Pinpoint the cell where the given text exists, returning its (X, Y) midpoint coordinate. 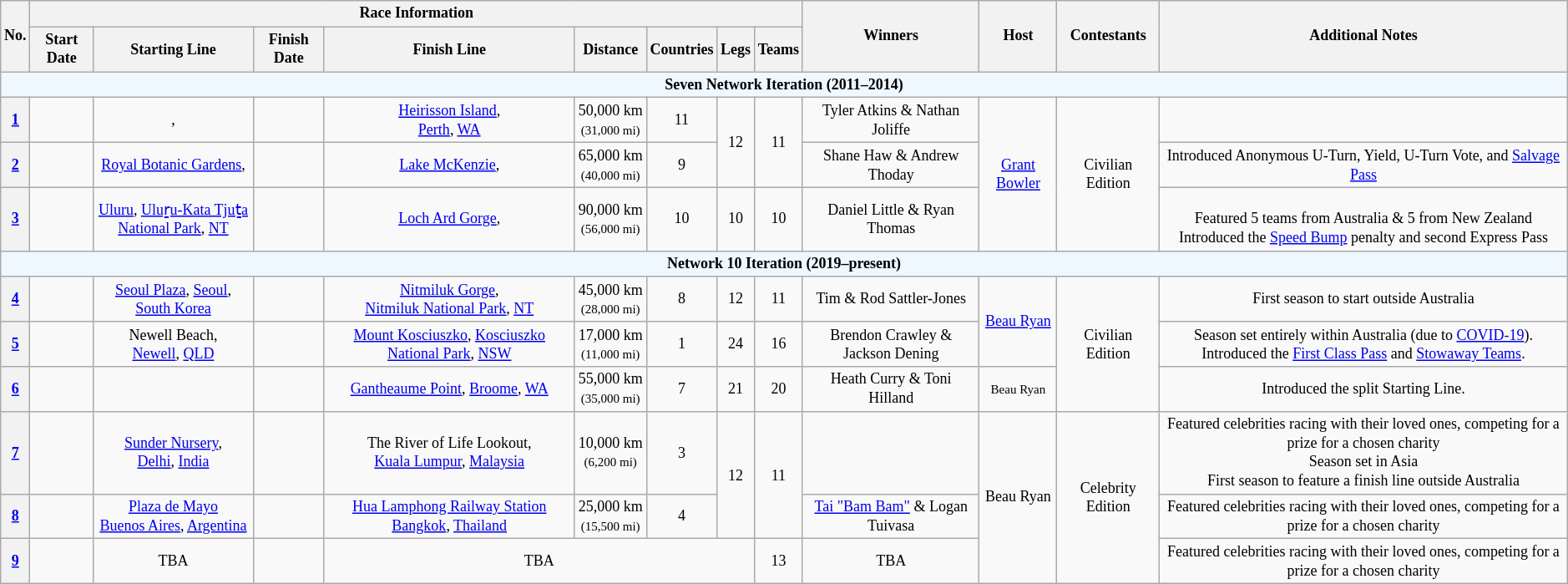
16 (778, 344)
2 (15, 165)
First season to start outside Australia (1364, 299)
Uluru, Uluṟu-Kata TjuṯaNational Park, NT (173, 219)
Winners (891, 37)
Network 10 Iteration (2019–present) (784, 264)
Newell Beach,Newell, QLD (173, 344)
Race Information (417, 13)
55,000 km(35,000 mi) (610, 389)
5 (15, 344)
Seven Network Iteration (2011–2014) (784, 85)
Royal Botanic Gardens, (173, 165)
Celebrity Edition (1109, 497)
Finish Line (449, 49)
Legs (736, 49)
Gantheaume Point, Broome, WA (449, 389)
Season set entirely within Australia (due to COVID-19).Introduced the First Class Pass and Stowaway Teams. (1364, 344)
21 (736, 389)
Host (1019, 37)
65,000 km(40,000 mi) (610, 165)
Hua Lamphong Railway StationBangkok, Thailand (449, 516)
Shane Haw & Andrew Thoday (891, 165)
Tim & Rod Sattler-Jones (891, 299)
17,000 km(11,000 mi) (610, 344)
Contestants (1109, 37)
20 (778, 389)
Starting Line (173, 49)
50,000 km(31,000 mi) (610, 120)
Tyler Atkins & Nathan Joliffe (891, 120)
No. (15, 37)
Heirisson Island, Perth, WA (449, 120)
Tai "Bam Bam" & Logan Tuivasa (891, 516)
Additional Notes (1364, 37)
Introduced the split Starting Line. (1364, 389)
Nitmiluk Gorge, Nitmiluk National Park, NT (449, 299)
13 (778, 561)
, (173, 120)
Teams (778, 49)
10,000 km(6,200 mi) (610, 453)
Grant Bowler (1019, 175)
25,000 km(15,500 mi) (610, 516)
Featured 5 teams from Australia & 5 from New ZealandIntroduced the Speed Bump penalty and second Express Pass (1364, 219)
90,000 km(56,000 mi) (610, 219)
Start Date (62, 49)
Lake McKenzie, (449, 165)
6 (15, 389)
Seoul Plaza, Seoul, South Korea (173, 299)
Sunder Nursery,Delhi, India (173, 453)
24 (736, 344)
Loch Ard Gorge, (449, 219)
Introduced Anonymous U-Turn, Yield, U-Turn Vote, and Salvage Pass (1364, 165)
Heath Curry & Toni Hilland (891, 389)
Brendon Crawley & Jackson Dening (891, 344)
45,000 km(28,000 mi) (610, 299)
Finish Date (289, 49)
Plaza de MayoBuenos Aires, Argentina (173, 516)
Countries (681, 49)
Distance (610, 49)
Mount Kosciuszko, Kosciuszko National Park, NSW (449, 344)
Daniel Little & Ryan Thomas (891, 219)
The River of Life Lookout,Kuala Lumpur, Malaysia (449, 453)
